Extract the [X, Y] coordinate from the center of the cell holding the provided text.  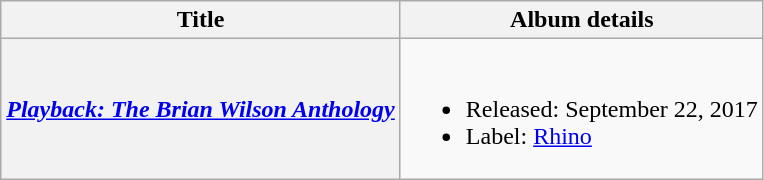
Playback: The Brian Wilson Anthology [201, 109]
Album details [582, 20]
Released: September 22, 2017Label: Rhino [582, 109]
Title [201, 20]
